Extract the (x, y) coordinate from the center of the cell holding the provided text.  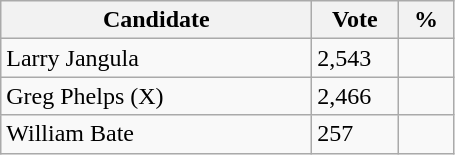
% (426, 20)
Candidate (156, 20)
Vote (355, 20)
Larry Jangula (156, 58)
2,543 (355, 58)
257 (355, 134)
William Bate (156, 134)
Greg Phelps (X) (156, 96)
2,466 (355, 96)
